Extract the [X, Y] coordinate from the center of the cell holding the provided text.  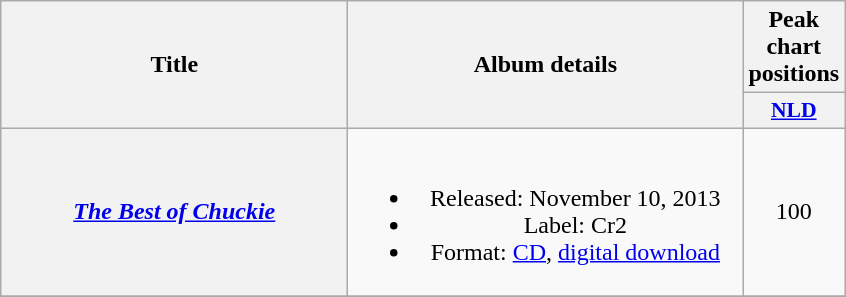
The Best of Chuckie [174, 212]
Album details [546, 65]
100 [794, 212]
Title [174, 65]
Peak chart positions [794, 47]
Released: November 10, 2013Label: Cr2Format: CD, digital download [546, 212]
NLD [794, 111]
